Scan for the cell matching the given text and deliver its [x, y] coordinate at center. 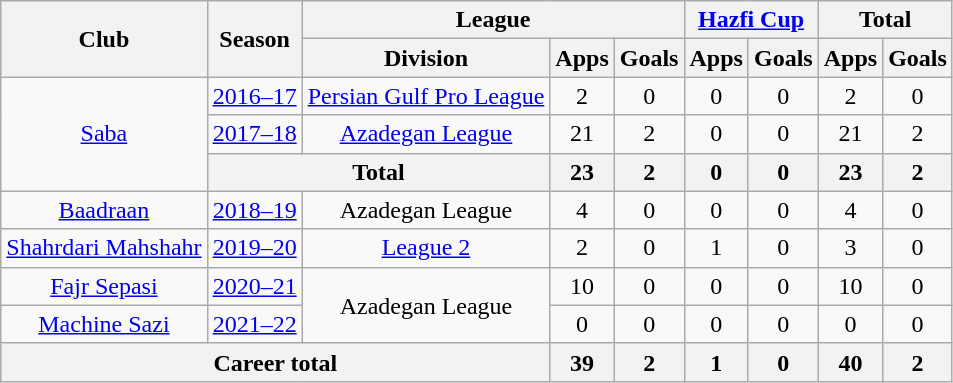
Machine Sazi [104, 324]
Fajr Sepasi [104, 286]
Hazfi Cup [751, 20]
2017–18 [254, 134]
Division [426, 58]
2021–22 [254, 324]
Season [254, 39]
Saba [104, 134]
2020–21 [254, 286]
2018–19 [254, 210]
Baadraan [104, 210]
40 [850, 362]
League 2 [426, 248]
2019–20 [254, 248]
League [493, 20]
3 [850, 248]
39 [582, 362]
Shahrdari Mahshahr [104, 248]
Club [104, 39]
Career total [276, 362]
2016–17 [254, 96]
Persian Gulf Pro League [426, 96]
